Find where the given text appears and provide that cell's center as [x, y] coordinate. 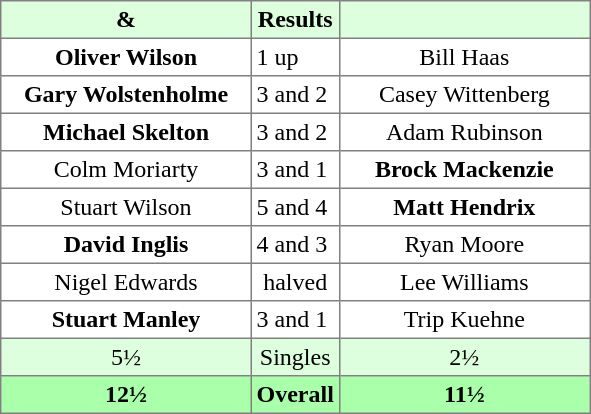
Bill Haas [464, 57]
Singles [295, 357]
Results [295, 20]
11½ [464, 395]
Trip Kuehne [464, 320]
Nigel Edwards [126, 282]
& [126, 20]
Oliver Wilson [126, 57]
Stuart Wilson [126, 207]
5½ [126, 357]
Adam Rubinson [464, 132]
Gary Wolstenholme [126, 95]
12½ [126, 395]
Stuart Manley [126, 320]
Overall [295, 395]
2½ [464, 357]
5 and 4 [295, 207]
Colm Moriarty [126, 170]
Ryan Moore [464, 245]
Matt Hendrix [464, 207]
Casey Wittenberg [464, 95]
Brock Mackenzie [464, 170]
Lee Williams [464, 282]
halved [295, 282]
4 and 3 [295, 245]
David Inglis [126, 245]
1 up [295, 57]
Michael Skelton [126, 132]
